Provide the [x, y] coordinate of the cell's center where the given text is located.  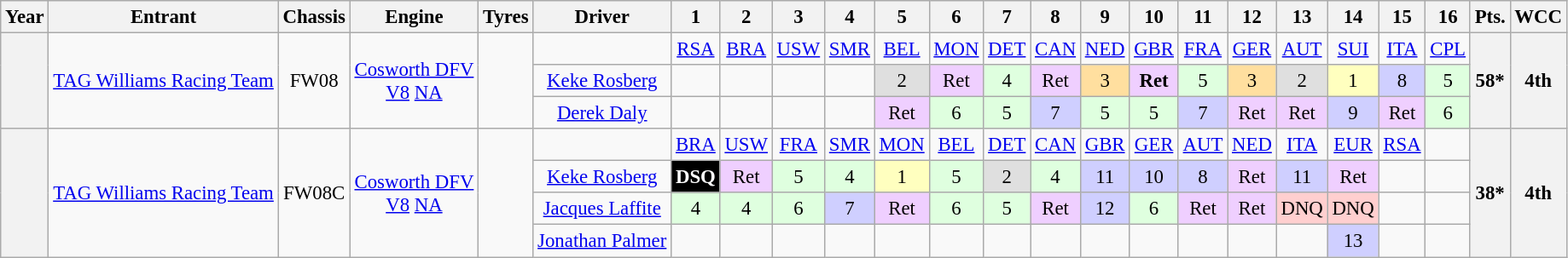
16 [1448, 17]
38* [1490, 192]
FW08 [314, 82]
Chassis [314, 17]
DSQ [696, 177]
58* [1490, 82]
Year [25, 17]
EUR [1353, 145]
Entrant [164, 17]
Derek Daly [602, 113]
Driver [602, 17]
14 [1353, 17]
Pts. [1490, 17]
WCC [1538, 17]
Jacques Laffite [602, 209]
FW08C [314, 192]
Jonathan Palmer [602, 241]
CPL [1448, 49]
Engine [414, 17]
15 [1402, 17]
SUI [1353, 49]
Tyres [506, 17]
